Scan for the cell matching the given text and deliver its [X, Y] coordinate at center. 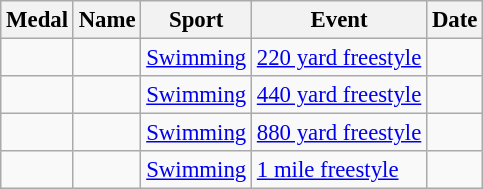
Event [340, 20]
880 yard freestyle [340, 133]
Medal [38, 20]
Date [455, 20]
1 mile freestyle [340, 170]
Sport [196, 20]
Name [107, 20]
220 yard freestyle [340, 58]
440 yard freestyle [340, 95]
